Locate the cell with the specified text and output its (x, y) center coordinate. 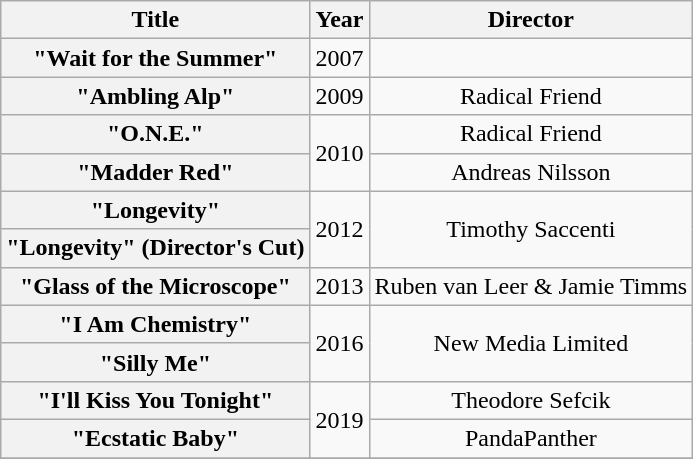
Theodore Sefcik (531, 400)
2009 (340, 96)
Year (340, 20)
"Glass of the Microscope" (156, 286)
2013 (340, 286)
"Ambling Alp" (156, 96)
2016 (340, 343)
2007 (340, 58)
PandaPanther (531, 438)
New Media Limited (531, 343)
"Ecstatic Baby" (156, 438)
"Longevity" (156, 210)
Title (156, 20)
"Silly Me" (156, 362)
Timothy Saccenti (531, 229)
"I Am Chemistry" (156, 324)
2010 (340, 153)
Ruben van Leer & Jamie Timms (531, 286)
"I'll Kiss You Tonight" (156, 400)
2012 (340, 229)
"O.N.E." (156, 134)
Andreas Nilsson (531, 172)
"Madder Red" (156, 172)
"Wait for the Summer" (156, 58)
2019 (340, 419)
Director (531, 20)
"Longevity" (Director's Cut) (156, 248)
